Identify which cell holds the provided text, then report its (x, y) central coordinate. 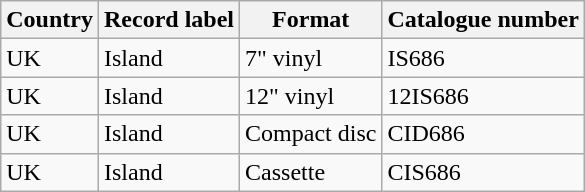
12" vinyl (311, 96)
Record label (168, 20)
CID686 (483, 134)
IS686 (483, 58)
Format (311, 20)
12IS686 (483, 96)
Catalogue number (483, 20)
Country (50, 20)
CIS686 (483, 172)
Compact disc (311, 134)
Cassette (311, 172)
7" vinyl (311, 58)
